From the cell containing the given text, extract its center point as (X, Y) coordinate. 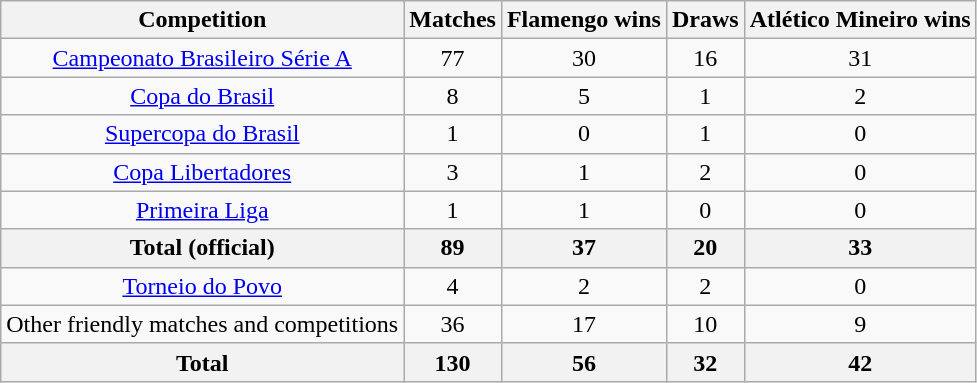
10 (705, 324)
Matches (453, 20)
Competition (202, 20)
Total (202, 362)
Primeira Liga (202, 210)
36 (453, 324)
4 (453, 286)
56 (584, 362)
30 (584, 58)
Supercopa do Brasil (202, 134)
130 (453, 362)
5 (584, 96)
16 (705, 58)
33 (860, 248)
Torneio do Povo (202, 286)
9 (860, 324)
Atlético Mineiro wins (860, 20)
77 (453, 58)
Copa Libertadores (202, 172)
32 (705, 362)
3 (453, 172)
Other friendly matches and competitions (202, 324)
Campeonato Brasileiro Série A (202, 58)
Flamengo wins (584, 20)
8 (453, 96)
17 (584, 324)
Total (official) (202, 248)
Copa do Brasil (202, 96)
42 (860, 362)
89 (453, 248)
31 (860, 58)
20 (705, 248)
Draws (705, 20)
37 (584, 248)
